Output the (x, y) coordinate of the center of the cell containing the given text.  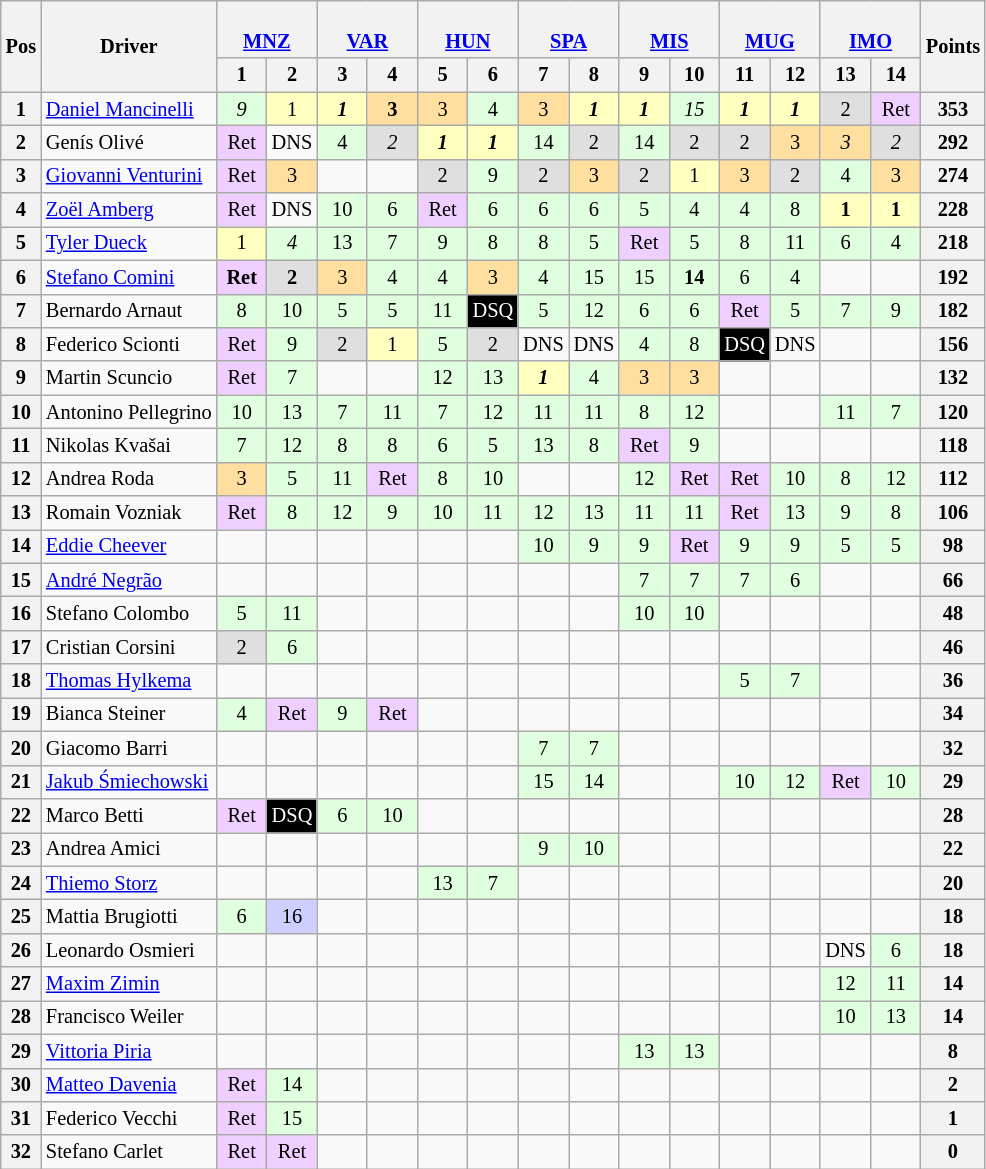
21 (21, 782)
Driver (129, 46)
19 (21, 714)
182 (953, 311)
156 (953, 344)
98 (953, 546)
MNZ (268, 29)
Antonino Pellegrino (129, 412)
Andrea Amici (129, 849)
274 (953, 176)
118 (953, 445)
27 (21, 984)
Stefano Carlet (129, 1152)
Bianca Steiner (129, 714)
23 (21, 849)
Martin Scuncio (129, 378)
SPA (568, 29)
Jakub Śmiechowski (129, 782)
30 (21, 1085)
HUN (468, 29)
24 (21, 883)
Romain Vozniak (129, 513)
218 (953, 243)
0 (953, 1152)
IMO (870, 29)
120 (953, 412)
Matteo Davenia (129, 1085)
MUG (770, 29)
Daniel Mancinelli (129, 109)
292 (953, 142)
48 (953, 613)
VAR (367, 29)
Francisco Weiler (129, 1017)
André Negrão (129, 580)
26 (21, 950)
Giacomo Barri (129, 748)
Bernardo Arnaut (129, 311)
228 (953, 210)
Stefano Comini (129, 277)
Leonardo Osmieri (129, 950)
Eddie Cheever (129, 546)
17 (21, 647)
Pos (21, 46)
31 (21, 1118)
Vittoria Piria (129, 1051)
192 (953, 277)
106 (953, 513)
Nikolas Kvašai (129, 445)
46 (953, 647)
Maxim Zimin (129, 984)
36 (953, 681)
132 (953, 378)
Giovanni Venturini (129, 176)
Points (953, 46)
353 (953, 109)
Cristian Corsini (129, 647)
Federico Scionti (129, 344)
Andrea Roda (129, 479)
Zoël Amberg (129, 210)
112 (953, 479)
Marco Betti (129, 815)
Stefano Colombo (129, 613)
Thiemo Storz (129, 883)
Thomas Hylkema (129, 681)
34 (953, 714)
Genís Olivé (129, 142)
Federico Vecchi (129, 1118)
66 (953, 580)
Tyler Dueck (129, 243)
25 (21, 916)
MIS (669, 29)
Mattia Brugiotti (129, 916)
